Extract the (X, Y) coordinate from the center of the cell holding the provided text.  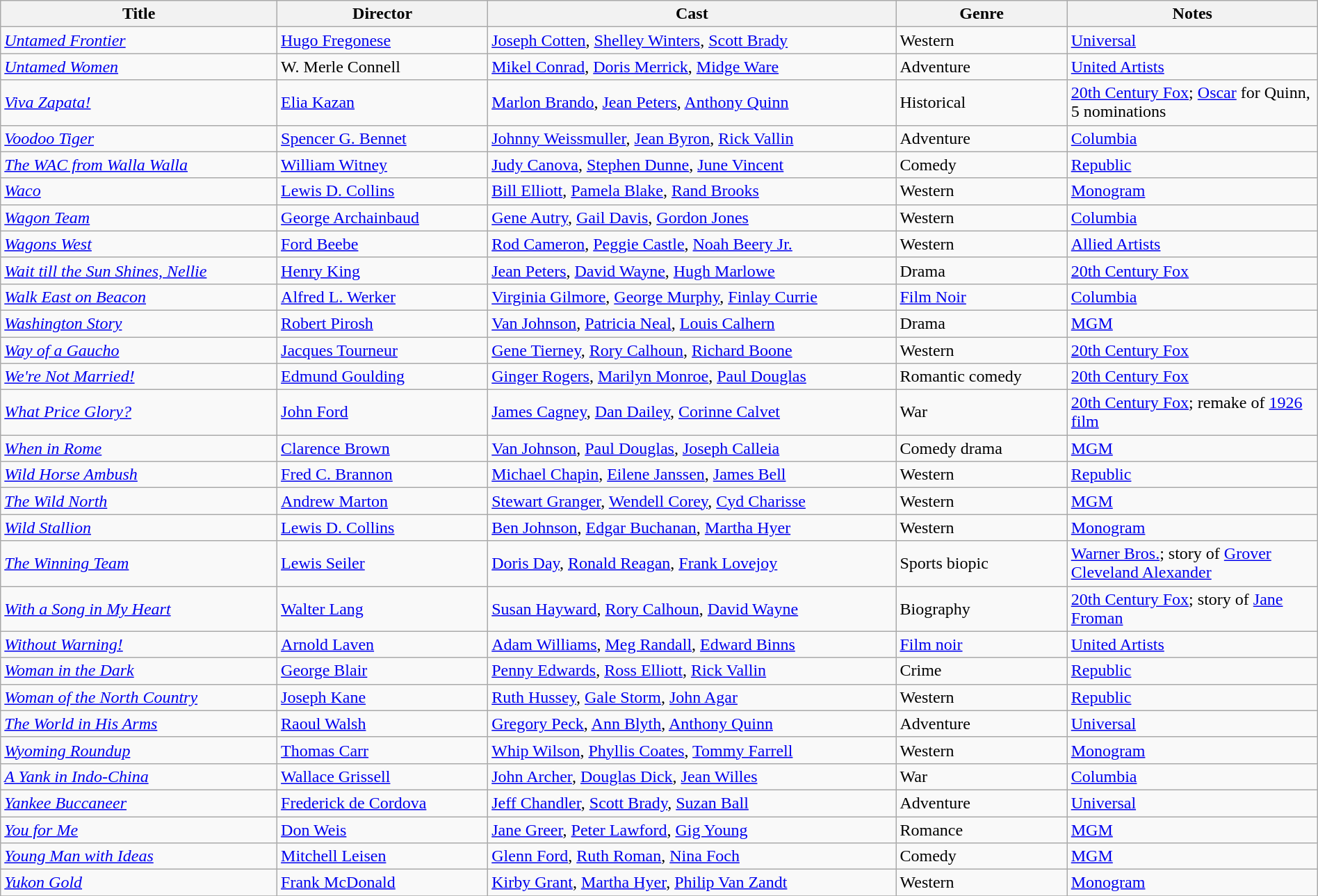
Frank McDonald (382, 883)
Robert Pirosh (382, 323)
Crime (982, 671)
Edmund Goulding (382, 377)
Young Man with Ideas (139, 856)
Susan Hayward, Rory Calhoun, David Wayne (692, 609)
Without Warning! (139, 644)
Voodoo Tiger (139, 138)
Hugo Fregonese (382, 40)
Rod Cameron, Peggie Castle, Noah Beery Jr. (692, 244)
What Price Glory? (139, 413)
Warner Bros.; story of Grover Cleveland Alexander (1192, 563)
Spencer G. Bennet (382, 138)
Way of a Gaucho (139, 350)
Van Johnson, Paul Douglas, Joseph Calleia (692, 448)
Thomas Carr (382, 750)
Wagon Team (139, 218)
Waco (139, 191)
Penny Edwards, Ross Elliott, Rick Vallin (692, 671)
Wait till the Sun Shines, Nellie (139, 270)
Romance (982, 829)
We're Not Married! (139, 377)
Washington Story (139, 323)
Jeff Chandler, Scott Brady, Suzan Ball (692, 803)
With a Song in My Heart (139, 609)
Wild Horse Ambush (139, 475)
When in Rome (139, 448)
Mitchell Leisen (382, 856)
Michael Chapin, Eilene Janssen, James Bell (692, 475)
Fred C. Brannon (382, 475)
Cast (692, 14)
Clarence Brown (382, 448)
Jean Peters, David Wayne, Hugh Marlowe (692, 270)
Stewart Granger, Wendell Corey, Cyd Charisse (692, 501)
Romantic comedy (982, 377)
Ruth Hussey, Gale Storm, John Agar (692, 697)
Kirby Grant, Martha Hyer, Philip Van Zandt (692, 883)
Jacques Tourneur (382, 350)
Van Johnson, Patricia Neal, Louis Calhern (692, 323)
Gene Autry, Gail Davis, Gordon Jones (692, 218)
20th Century Fox; remake of 1926 film (1192, 413)
Comedy drama (982, 448)
The Wild North (139, 501)
Raoul Walsh (382, 724)
James Cagney, Dan Dailey, Corinne Calvet (692, 413)
George Blair (382, 671)
Film Noir (982, 297)
Johnny Weissmuller, Jean Byron, Rick Vallin (692, 138)
Jane Greer, Peter Lawford, Gig Young (692, 829)
Judy Canova, Stephen Dunne, June Vincent (692, 165)
Gregory Peck, Ann Blyth, Anthony Quinn (692, 724)
Allied Artists (1192, 244)
Joseph Kane (382, 697)
Whip Wilson, Phyllis Coates, Tommy Farrell (692, 750)
Alfred L. Werker (382, 297)
Arnold Laven (382, 644)
Joseph Cotten, Shelley Winters, Scott Brady (692, 40)
The Winning Team (139, 563)
Yankee Buccaneer (139, 803)
The World in His Arms (139, 724)
Frederick de Cordova (382, 803)
The WAC from Walla Walla (139, 165)
Walk East on Beacon (139, 297)
W. Merle Connell (382, 67)
Mikel Conrad, Doris Merrick, Midge Ware (692, 67)
Henry King (382, 270)
Gene Tierney, Rory Calhoun, Richard Boone (692, 350)
Wyoming Roundup (139, 750)
Genre (982, 14)
20th Century Fox; story of Jane Froman (1192, 609)
Marlon Brando, Jean Peters, Anthony Quinn (692, 103)
Elia Kazan (382, 103)
William Witney (382, 165)
John Ford (382, 413)
Don Weis (382, 829)
Andrew Marton (382, 501)
Title (139, 14)
Adam Williams, Meg Randall, Edward Binns (692, 644)
Wagons West (139, 244)
John Archer, Douglas Dick, Jean Willes (692, 776)
Untamed Women (139, 67)
20th Century Fox; Oscar for Quinn, 5 nominations (1192, 103)
Historical (982, 103)
Biography (982, 609)
Notes (1192, 14)
Woman in the Dark (139, 671)
Director (382, 14)
Wild Stallion (139, 528)
Yukon Gold (139, 883)
You for Me (139, 829)
A Yank in Indo-China (139, 776)
Virginia Gilmore, George Murphy, Finlay Currie (692, 297)
Glenn Ford, Ruth Roman, Nina Foch (692, 856)
Bill Elliott, Pamela Blake, Rand Brooks (692, 191)
Woman of the North Country (139, 697)
Ginger Rogers, Marilyn Monroe, Paul Douglas (692, 377)
Untamed Frontier (139, 40)
Film noir (982, 644)
Ford Beebe (382, 244)
Walter Lang (382, 609)
Ben Johnson, Edgar Buchanan, Martha Hyer (692, 528)
Lewis Seiler (382, 563)
George Archainbaud (382, 218)
Doris Day, Ronald Reagan, Frank Lovejoy (692, 563)
Viva Zapata! (139, 103)
Sports biopic (982, 563)
Wallace Grissell (382, 776)
